Determine the [X, Y] coordinate at the center of the cell enclosing the given text.  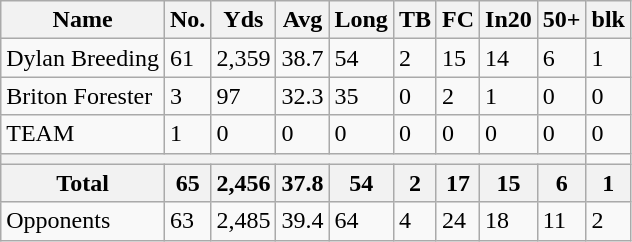
Yds [244, 20]
97 [244, 96]
Avg [302, 20]
35 [361, 96]
In20 [509, 20]
37.8 [302, 183]
TEAM [83, 134]
Long [361, 20]
3 [187, 96]
TB [414, 20]
63 [187, 221]
FC [458, 20]
64 [361, 221]
Briton Forester [83, 96]
17 [458, 183]
18 [509, 221]
Opponents [83, 221]
2,485 [244, 221]
blk [608, 20]
Dylan Breeding [83, 58]
39.4 [302, 221]
65 [187, 183]
Name [83, 20]
2,456 [244, 183]
No. [187, 20]
61 [187, 58]
50+ [562, 20]
14 [509, 58]
Total [83, 183]
24 [458, 221]
32.3 [302, 96]
4 [414, 221]
2,359 [244, 58]
38.7 [302, 58]
11 [562, 221]
